Extract the [X, Y] coordinate from the center of the cell holding the provided text.  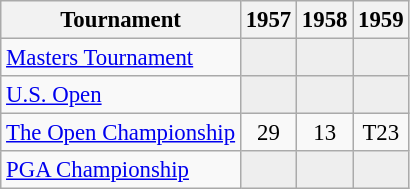
U.S. Open [121, 95]
Masters Tournament [121, 58]
13 [325, 133]
Tournament [121, 20]
PGA Championship [121, 170]
The Open Championship [121, 133]
1959 [381, 20]
1958 [325, 20]
29 [268, 133]
T23 [381, 133]
1957 [268, 20]
